For the text-containing cell, return its midpoint in [x, y] coordinate format. 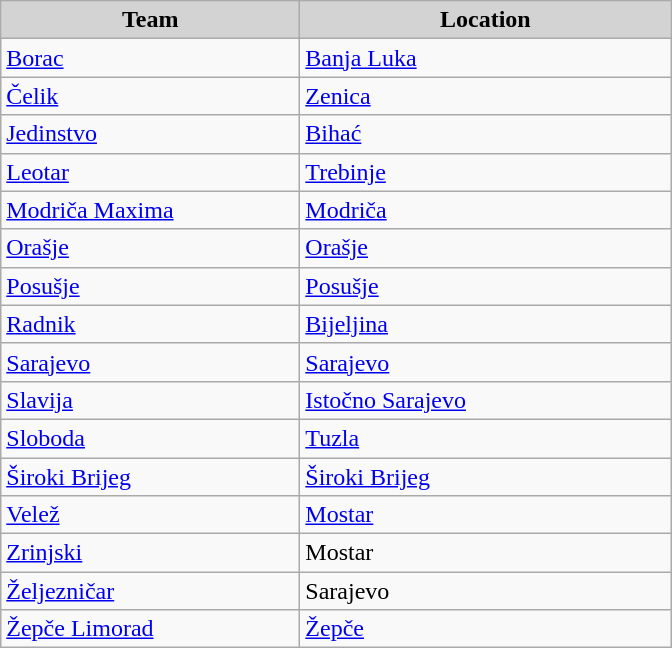
Borac [150, 58]
Bijeljina [486, 324]
Leotar [150, 172]
Radnik [150, 324]
Željezničar [150, 591]
Tuzla [486, 438]
Banja Luka [486, 58]
Modriča [486, 210]
Sloboda [150, 438]
Slavija [150, 400]
Zenica [486, 96]
Team [150, 20]
Žepče Limorad [150, 629]
Bihać [486, 134]
Modriča Maxima [150, 210]
Žepče [486, 629]
Trebinje [486, 172]
Istočno Sarajevo [486, 400]
Čelik [150, 96]
Jedinstvo [150, 134]
Location [486, 20]
Zrinjski [150, 553]
Velež [150, 515]
